Extract the (x, y) coordinate from the center of the cell holding the provided text.  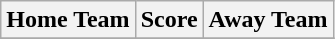
Home Team (68, 20)
Score (169, 20)
Away Team (268, 20)
